Output the (x, y) coordinate of the center of the cell containing the given text.  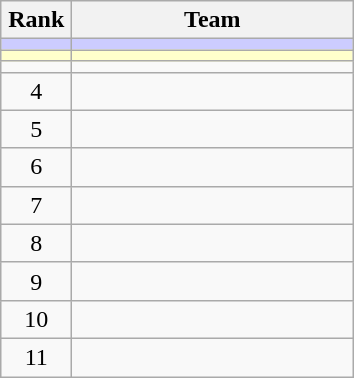
8 (36, 243)
9 (36, 281)
Team (212, 20)
10 (36, 319)
11 (36, 357)
4 (36, 91)
Rank (36, 20)
5 (36, 129)
7 (36, 205)
6 (36, 167)
